Return the [x, y] coordinate for the center point of the cell that contains the specified text.  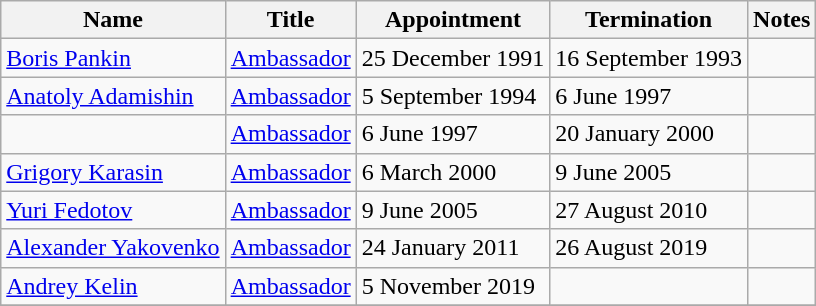
26 August 2019 [649, 248]
6 March 2000 [453, 172]
Alexander Yakovenko [113, 248]
Boris Pankin [113, 58]
Grigory Karasin [113, 172]
Name [113, 20]
Appointment [453, 20]
Termination [649, 20]
Andrey Kelin [113, 286]
Title [290, 20]
16 September 1993 [649, 58]
20 January 2000 [649, 134]
5 November 2019 [453, 286]
Anatoly Adamishin [113, 96]
Notes [782, 20]
24 January 2011 [453, 248]
5 September 1994 [453, 96]
Yuri Fedotov [113, 210]
25 December 1991 [453, 58]
27 August 2010 [649, 210]
